Provide the (x, y) coordinate of the cell's center where the given text is located.  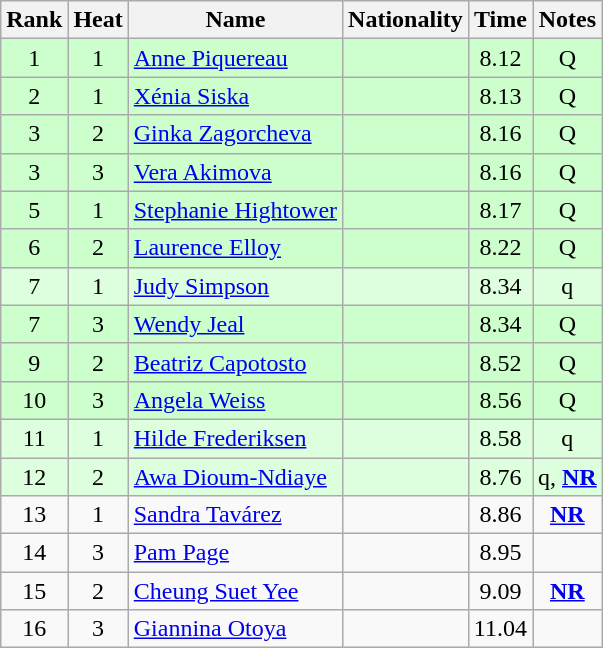
Anne Piquereau (235, 58)
Notes (567, 20)
9 (34, 362)
Laurence Elloy (235, 248)
Angela Weiss (235, 400)
13 (34, 515)
Wendy Jeal (235, 324)
Xénia Siska (235, 96)
8.22 (500, 248)
9.09 (500, 591)
8.12 (500, 58)
Giannina Otoya (235, 629)
8.95 (500, 553)
Cheung Suet Yee (235, 591)
Rank (34, 20)
10 (34, 400)
Name (235, 20)
14 (34, 553)
8.76 (500, 477)
8.17 (500, 210)
11 (34, 438)
Stephanie Hightower (235, 210)
Hilde Frederiksen (235, 438)
Judy Simpson (235, 286)
Ginka Zagorcheva (235, 134)
6 (34, 248)
5 (34, 210)
8.13 (500, 96)
8.52 (500, 362)
15 (34, 591)
8.58 (500, 438)
q, NR (567, 477)
Vera Akimova (235, 172)
Beatriz Capotosto (235, 362)
Nationality (406, 20)
Heat (98, 20)
Time (500, 20)
8.56 (500, 400)
Pam Page (235, 553)
16 (34, 629)
Awa Dioum-Ndiaye (235, 477)
8.86 (500, 515)
Sandra Tavárez (235, 515)
12 (34, 477)
11.04 (500, 629)
